Output the (X, Y) coordinate of the center of the cell containing the given text.  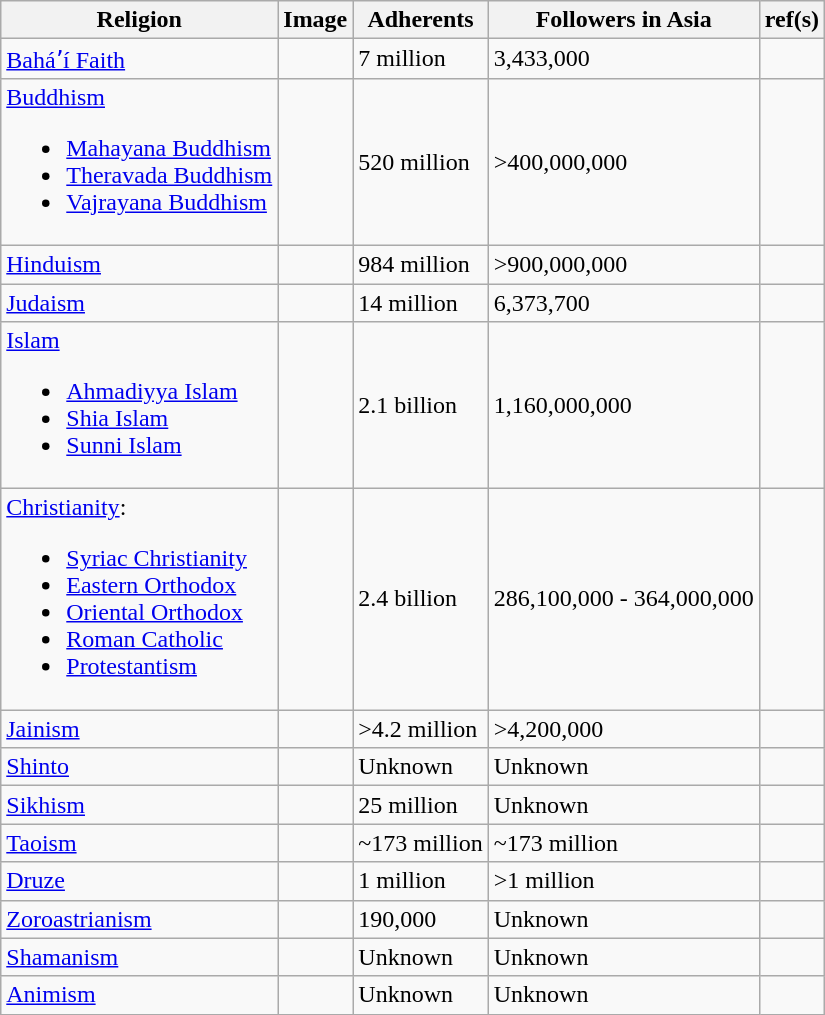
IslamAhmadiyya IslamShia IslamSunni Islam (140, 406)
BuddhismMahayana BuddhismTheravada BuddhismVajrayana Buddhism (140, 162)
>4,200,000 (624, 729)
Baháʼí Faith (140, 59)
1,160,000,000 (624, 406)
520 million (420, 162)
Zoroastrianism (140, 919)
Animism (140, 995)
Religion (140, 20)
Judaism (140, 303)
Sikhism (140, 805)
3,433,000 (624, 59)
ref(s) (792, 20)
6,373,700 (624, 303)
2.4 billion (420, 600)
Image (316, 20)
14 million (420, 303)
1 million (420, 881)
Druze (140, 881)
>4.2 million (420, 729)
Shamanism (140, 957)
Adherents (420, 20)
Shinto (140, 767)
25 million (420, 805)
Hinduism (140, 264)
7 million (420, 59)
>900,000,000 (624, 264)
>400,000,000 (624, 162)
2.1 billion (420, 406)
Christianity:Syriac ChristianityEastern OrthodoxOriental OrthodoxRoman CatholicProtestantism (140, 600)
Jainism (140, 729)
190,000 (420, 919)
Taoism (140, 843)
>1 million (624, 881)
984 million (420, 264)
286,100,000 - 364,000,000 (624, 600)
Followers in Asia (624, 20)
